From the cell containing the given text, extract its center point as [X, Y] coordinate. 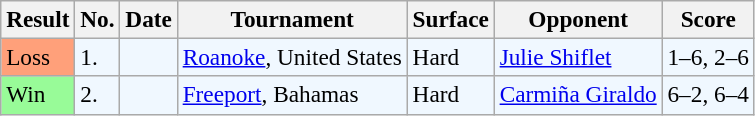
Tournament [292, 19]
Opponent [578, 19]
Surface [450, 19]
Loss [38, 57]
Score [708, 19]
6–2, 6–4 [708, 95]
Carmiña Giraldo [578, 95]
Result [38, 19]
No. [98, 19]
Roanoke, United States [292, 57]
Date [148, 19]
Win [38, 95]
1–6, 2–6 [708, 57]
2. [98, 95]
Freeport, Bahamas [292, 95]
1. [98, 57]
Julie Shiflet [578, 57]
